Determine the (x, y) coordinate at the center of the cell enclosing the given text.  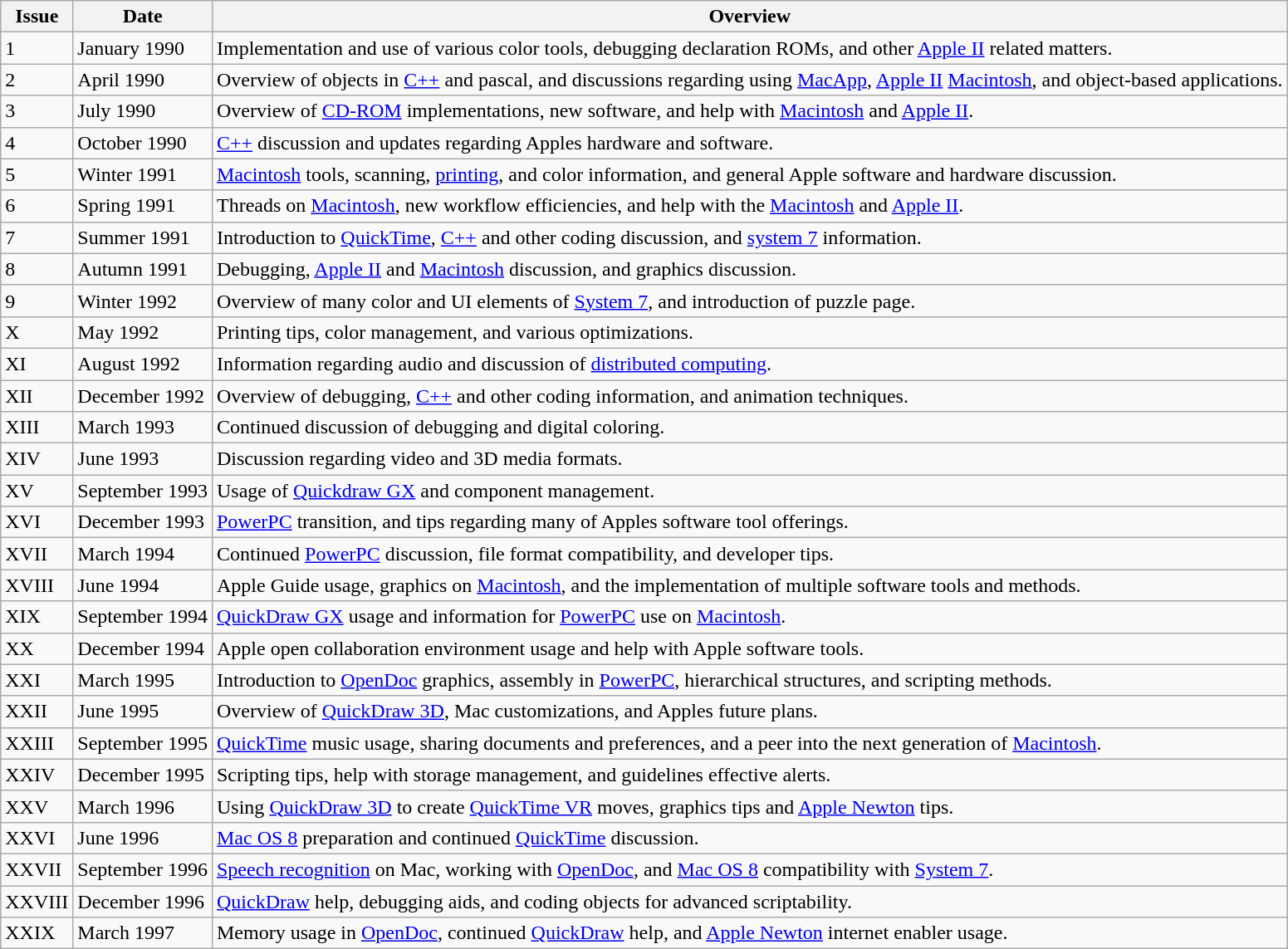
Implementation and use of various color tools, debugging declaration ROMs, and other Apple II related matters. (749, 48)
XII (37, 396)
3 (37, 111)
December 1994 (143, 648)
XX (37, 648)
Apple Guide usage, graphics on Macintosh, and the implementation of multiple software tools and methods. (749, 585)
Memory usage in OpenDoc, continued QuickDraw help, and Apple Newton internet enabler usage. (749, 933)
Overview of many color and UI elements of System 7, and introduction of puzzle page. (749, 301)
March 1996 (143, 806)
XXI (37, 680)
Date (143, 17)
Issue (37, 17)
Introduction to OpenDoc graphics, assembly in PowerPC, hierarchical structures, and scripting methods. (749, 680)
September 1995 (143, 743)
June 1995 (143, 712)
1 (37, 48)
XXVI (37, 838)
Winter 1991 (143, 174)
Continued discussion of debugging and digital coloring. (749, 428)
December 1995 (143, 775)
April 1990 (143, 80)
C++ discussion and updates regarding Apples hardware and software. (749, 143)
December 1993 (143, 522)
XXVII (37, 869)
Information regarding audio and discussion of distributed computing. (749, 364)
Threads on Macintosh, new workflow efficiencies, and help with the Macintosh and Apple II. (749, 206)
Summer 1991 (143, 237)
XXIV (37, 775)
September 1996 (143, 869)
Overview of debugging, C++ and other coding information, and animation techniques. (749, 396)
Introduction to QuickTime, C++ and other coding discussion, and system 7 information. (749, 237)
XI (37, 364)
QuickTime music usage, sharing documents and preferences, and a peer into the next generation of Macintosh. (749, 743)
6 (37, 206)
XXIII (37, 743)
X (37, 332)
4 (37, 143)
December 1992 (143, 396)
September 1994 (143, 617)
XXVIII (37, 901)
Usage of Quickdraw GX and component management. (749, 491)
Speech recognition on Mac, working with OpenDoc, and Mac OS 8 compatibility with System 7. (749, 869)
Printing tips, color management, and various optimizations. (749, 332)
Overview of CD-ROM implementations, new software, and help with Macintosh and Apple II. (749, 111)
October 1990 (143, 143)
8 (37, 269)
Continued PowerPC discussion, file format compatibility, and developer tips. (749, 554)
XVII (37, 554)
XXII (37, 712)
Apple open collaboration environment usage and help with Apple software tools. (749, 648)
Overview (749, 17)
XVIII (37, 585)
XVI (37, 522)
August 1992 (143, 364)
June 1993 (143, 459)
Autumn 1991 (143, 269)
March 1997 (143, 933)
XIX (37, 617)
XIII (37, 428)
Mac OS 8 preparation and continued QuickTime discussion. (749, 838)
Spring 1991 (143, 206)
December 1996 (143, 901)
5 (37, 174)
March 1995 (143, 680)
XV (37, 491)
Macintosh tools, scanning, printing, and color information, and general Apple software and hardware discussion. (749, 174)
March 1994 (143, 554)
June 1996 (143, 838)
Overview of QuickDraw 3D, Mac customizations, and Apples future plans. (749, 712)
Debugging, Apple II and Macintosh discussion, and graphics discussion. (749, 269)
QuickDraw help, debugging aids, and coding objects for advanced scriptability. (749, 901)
Using QuickDraw 3D to create QuickTime VR moves, graphics tips and Apple Newton tips. (749, 806)
Discussion regarding video and 3D media formats. (749, 459)
9 (37, 301)
PowerPC transition, and tips regarding many of Apples software tool offerings. (749, 522)
XXV (37, 806)
7 (37, 237)
Scripting tips, help with storage management, and guidelines effective alerts. (749, 775)
QuickDraw GX usage and information for PowerPC use on Macintosh. (749, 617)
July 1990 (143, 111)
2 (37, 80)
May 1992 (143, 332)
September 1993 (143, 491)
Overview of objects in C++ and pascal, and discussions regarding using MacApp, Apple II Macintosh, and object-based applications. (749, 80)
March 1993 (143, 428)
XIV (37, 459)
January 1990 (143, 48)
June 1994 (143, 585)
Winter 1992 (143, 301)
XXIX (37, 933)
